Scan for the cell matching the given text and deliver its (X, Y) coordinate at center. 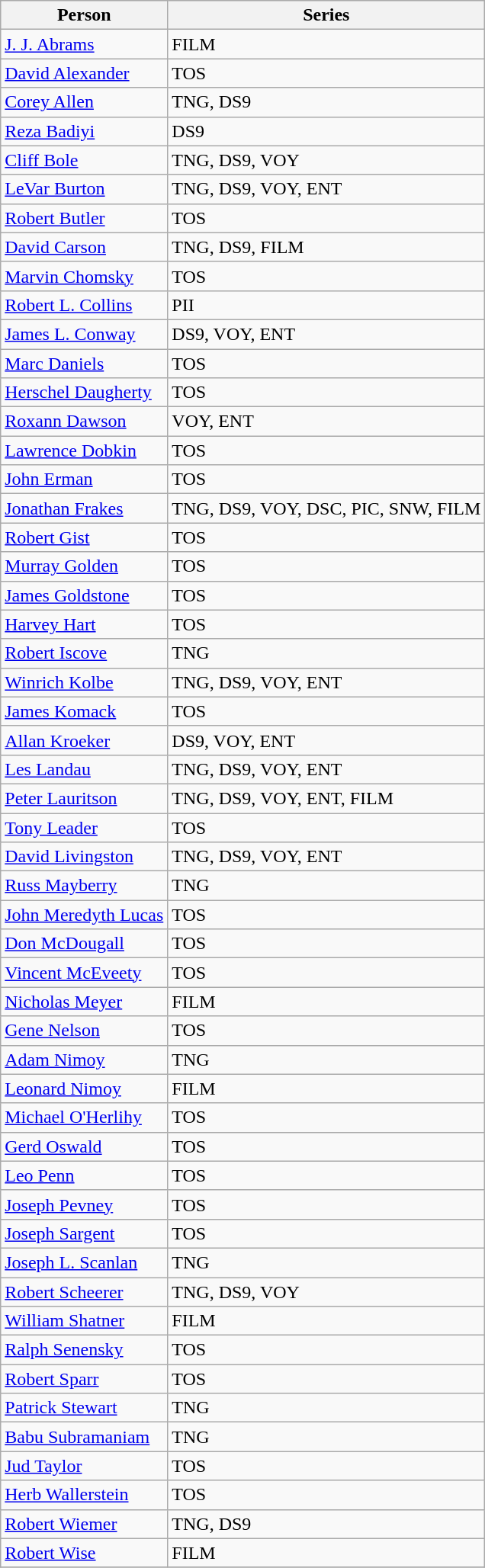
Winrich Kolbe (84, 682)
Corey Allen (84, 102)
TNG, DS9, FILM (326, 247)
PII (326, 305)
Lawrence Dobkin (84, 451)
Roxann Dawson (84, 422)
Harvey Hart (84, 624)
Don McDougall (84, 944)
Herschel Daugherty (84, 393)
Ralph Senensky (84, 1350)
Robert Gist (84, 537)
Russ Mayberry (84, 886)
Leo Penn (84, 1175)
Joseph L. Scanlan (84, 1262)
Joseph Pevney (84, 1204)
Patrick Stewart (84, 1408)
Murray Golden (84, 566)
Gerd Oswald (84, 1146)
Cliff Bole (84, 160)
James Goldstone (84, 595)
David Livingston (84, 857)
Reza Badiyi (84, 131)
Series (326, 15)
Person (84, 15)
Robert Wiemer (84, 1524)
Marc Daniels (84, 364)
Robert Butler (84, 218)
Peter Lauritson (84, 798)
Gene Nelson (84, 1031)
Vincent McEveety (84, 973)
John Erman (84, 479)
Joseph Sargent (84, 1233)
Adam Nimoy (84, 1060)
Babu Subramaniam (84, 1437)
Les Landau (84, 769)
Marvin Chomsky (84, 276)
Robert Sparr (84, 1379)
Jonathan Frakes (84, 508)
Nicholas Meyer (84, 1002)
Jud Taylor (84, 1466)
Robert Wise (84, 1553)
Robert Scheerer (84, 1292)
Herb Wallerstein (84, 1495)
James L. Conway (84, 334)
LeVar Burton (84, 189)
Allan Kroeker (84, 740)
William Shatner (84, 1321)
J. J. Abrams (84, 44)
VOY, ENT (326, 422)
TNG, DS9, VOY, DSC, PIC, SNW, FILM (326, 508)
James Komack (84, 711)
TNG, DS9, VOY, ENT, FILM (326, 798)
Michael O'Herlihy (84, 1117)
Tony Leader (84, 827)
DS9 (326, 131)
Robert L. Collins (84, 305)
David Carson (84, 247)
Leonard Nimoy (84, 1089)
Robert Iscove (84, 653)
John Meredyth Lucas (84, 915)
David Alexander (84, 73)
